Return [X, Y] of the center of cell containing provided text 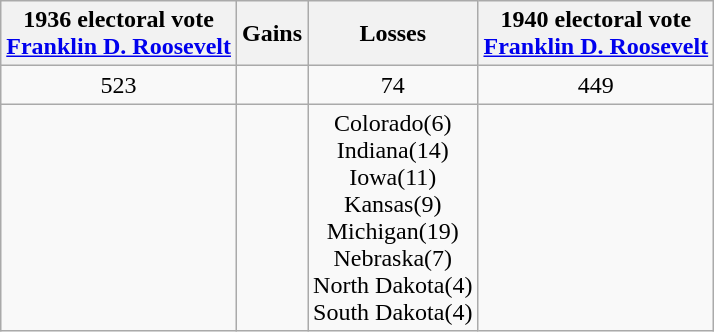
74 [393, 85]
1940 electoral voteFranklin D. Roosevelt [596, 34]
Losses [393, 34]
523 [119, 85]
449 [596, 85]
1936 electoral voteFranklin D. Roosevelt [119, 34]
Colorado(6)Indiana(14)Iowa(11)Kansas(9)Michigan(19)Nebraska(7)North Dakota(4)South Dakota(4) [393, 218]
Gains [272, 34]
